For the text-containing cell, return its midpoint in (x, y) coordinate format. 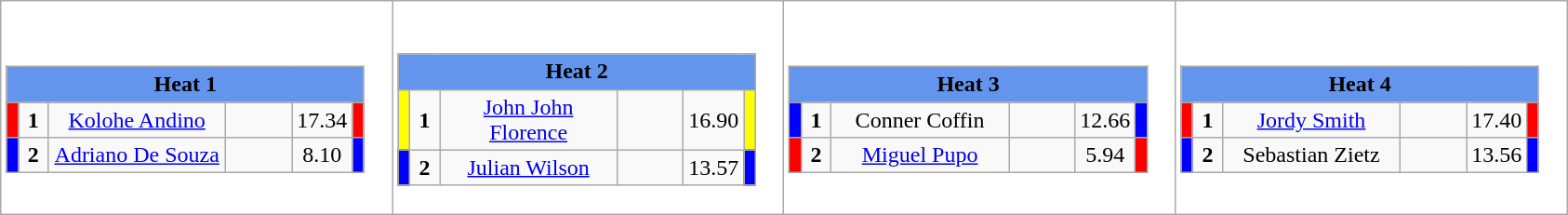
Heat 2 1 John John Florence 16.90 2 Julian Wilson 13.57 (588, 108)
Heat 4 1 Jordy Smith 17.40 2 Sebastian Zietz 13.56 (1371, 108)
Heat 2 (577, 72)
John John Florence (528, 119)
Heat 1 (185, 85)
Heat 3 (968, 85)
13.56 (1497, 155)
17.40 (1497, 120)
Jordy Smith (1311, 120)
17.34 (322, 120)
12.66 (1105, 120)
Miguel Pupo (921, 155)
Heat 1 1 Kolohe Andino 17.34 2 Adriano De Souza 8.10 (197, 108)
8.10 (322, 155)
Kolohe Andino (138, 120)
Julian Wilson (528, 168)
Conner Coffin (921, 120)
Adriano De Souza (138, 155)
16.90 (714, 119)
Heat 4 (1360, 85)
Sebastian Zietz (1311, 155)
13.57 (714, 168)
5.94 (1105, 155)
Heat 3 1 Conner Coffin 12.66 2 Miguel Pupo 5.94 (980, 108)
